Capture the cell that displays the provided text and extract its (x, y) central coordinate. 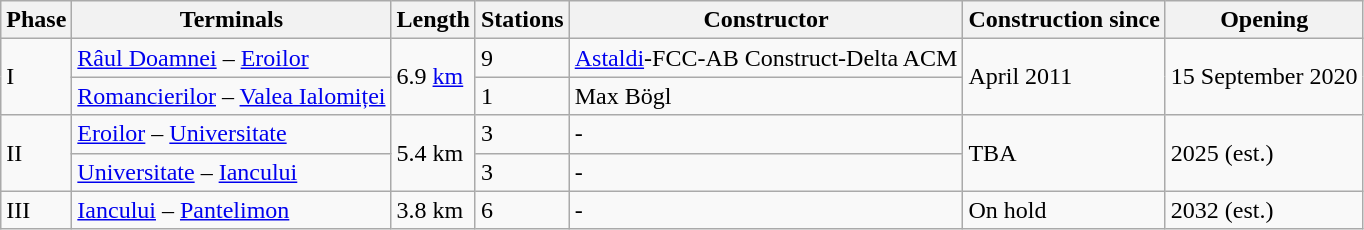
15 September 2020 (1264, 77)
1 (522, 96)
Construction since (1064, 20)
Romancierilor – Valea Ialomiței (232, 96)
9 (522, 58)
3.8 km (433, 210)
Râul Doamnei – Eroilor (232, 58)
Length (433, 20)
TBA (1064, 153)
April 2011 (1064, 77)
Universitate – Iancului (232, 172)
Constructor (766, 20)
2032 (est.) (1264, 210)
I (36, 77)
Max Bögl (766, 96)
6 (522, 210)
On hold (1064, 210)
Iancului – Pantelimon (232, 210)
Phase (36, 20)
II (36, 153)
2025 (est.) (1264, 153)
Opening (1264, 20)
Stations (522, 20)
6.9 km (433, 77)
Terminals (232, 20)
III (36, 210)
Eroilor – Universitate (232, 134)
5.4 km (433, 153)
Astaldi-FCC-AB Construct-Delta ACM (766, 58)
